Output the [X, Y] coordinate of the center of the cell containing the given text.  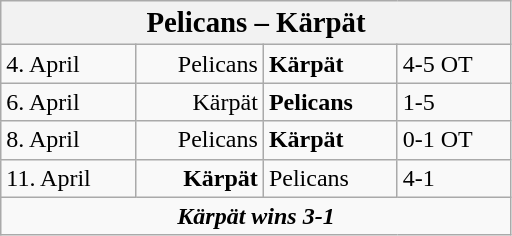
1-5 [454, 102]
Kärpät wins 3-1 [256, 216]
6. April [68, 102]
Pelicans – Kärpät [256, 23]
4-1 [454, 178]
11. April [68, 178]
4. April [68, 64]
8. April [68, 140]
0-1 OT [454, 140]
4-5 OT [454, 64]
